Return [X, Y] of the center of cell containing provided text 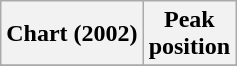
Chart (2002) [72, 34]
Peakposition [189, 34]
